From the cell containing the given text, extract its center point as [X, Y] coordinate. 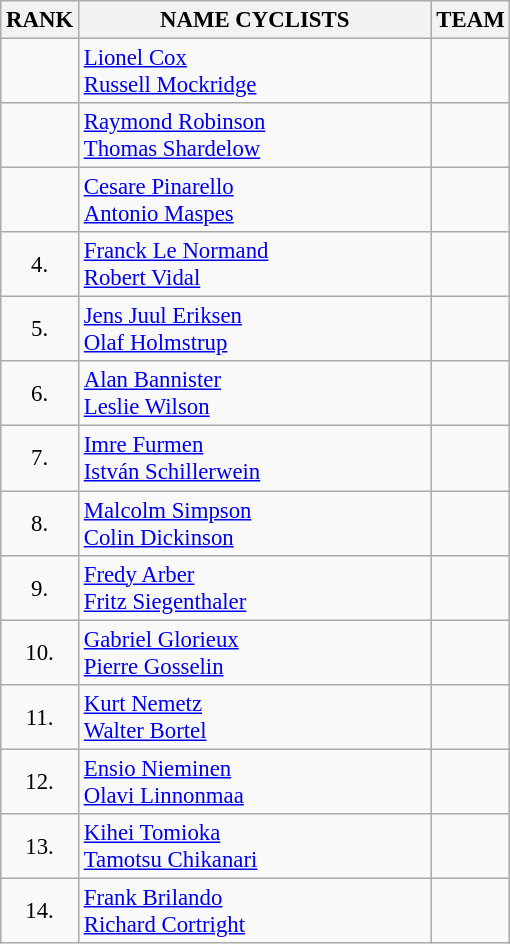
4. [40, 264]
Fredy ArberFritz Siegenthaler [254, 588]
8. [40, 524]
Kihei TomiokaTamotsu Chikanari [254, 846]
Malcolm SimpsonColin Dickinson [254, 524]
13. [40, 846]
9. [40, 588]
Ensio NieminenOlavi Linnonmaa [254, 782]
Kurt NemetzWalter Bortel [254, 716]
Raymond RobinsonThomas Shardelow [254, 136]
RANK [40, 20]
Lionel CoxRussell Mockridge [254, 72]
Alan BannisterLeslie Wilson [254, 394]
5. [40, 330]
14. [40, 910]
7. [40, 458]
10. [40, 652]
Gabriel GlorieuxPierre Gosselin [254, 652]
Cesare PinarelloAntonio Maspes [254, 200]
6. [40, 394]
12. [40, 782]
Jens Juul EriksenOlaf Holmstrup [254, 330]
TEAM [470, 20]
Imre FurmenIstván Schillerwein [254, 458]
Franck Le NormandRobert Vidal [254, 264]
Frank BrilandoRichard Cortright [254, 910]
11. [40, 716]
NAME CYCLISTS [254, 20]
